Detect which cell encompasses the target text, then output its [x, y] center coordinate. 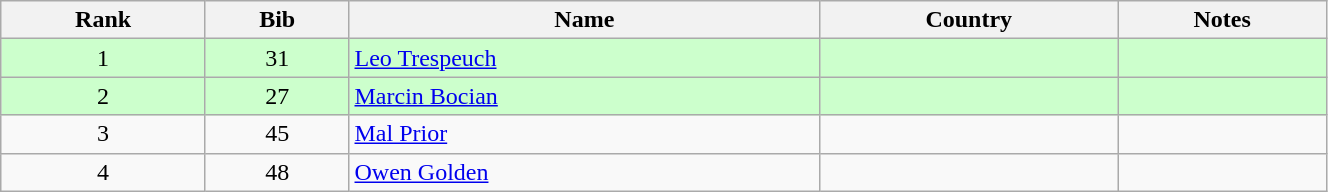
45 [277, 134]
2 [104, 96]
Owen Golden [584, 172]
Notes [1222, 20]
Mal Prior [584, 134]
4 [104, 172]
Marcin Bocian [584, 96]
48 [277, 172]
Bib [277, 20]
1 [104, 58]
31 [277, 58]
3 [104, 134]
Country [969, 20]
Leo Trespeuch [584, 58]
Name [584, 20]
27 [277, 96]
Rank [104, 20]
